For the text-containing cell, return its midpoint in (X, Y) coordinate format. 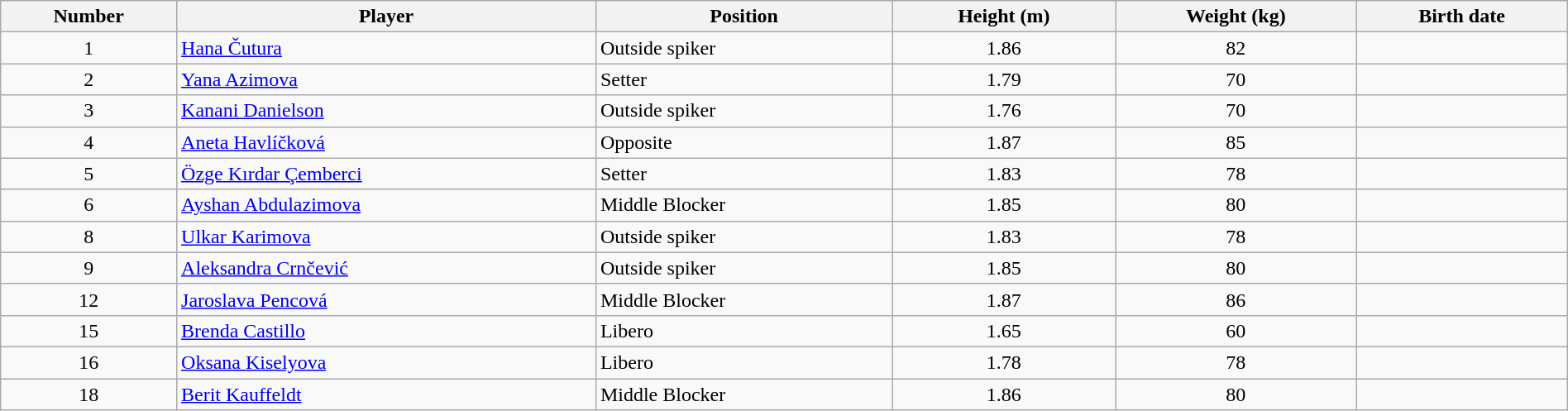
Özge Kırdar Çemberci (387, 174)
16 (89, 362)
Jaroslava Pencová (387, 299)
82 (1236, 48)
Ulkar Karimova (387, 237)
5 (89, 174)
1.65 (1004, 331)
4 (89, 142)
Hana Čutura (387, 48)
Aneta Havlíčková (387, 142)
6 (89, 205)
Brenda Castillo (387, 331)
85 (1236, 142)
Height (m) (1004, 17)
Player (387, 17)
1.78 (1004, 362)
2 (89, 79)
3 (89, 111)
1.79 (1004, 79)
Berit Kauffeldt (387, 394)
Number (89, 17)
60 (1236, 331)
Kanani Danielson (387, 111)
15 (89, 331)
9 (89, 268)
12 (89, 299)
Ayshan Abdulazimova (387, 205)
Position (743, 17)
Oksana Kiselyova (387, 362)
Opposite (743, 142)
86 (1236, 299)
8 (89, 237)
1.76 (1004, 111)
Weight (kg) (1236, 17)
Aleksandra Crnčević (387, 268)
1 (89, 48)
Birth date (1462, 17)
18 (89, 394)
Yana Azimova (387, 79)
